Capture the cell that displays the provided text and extract its [x, y] central coordinate. 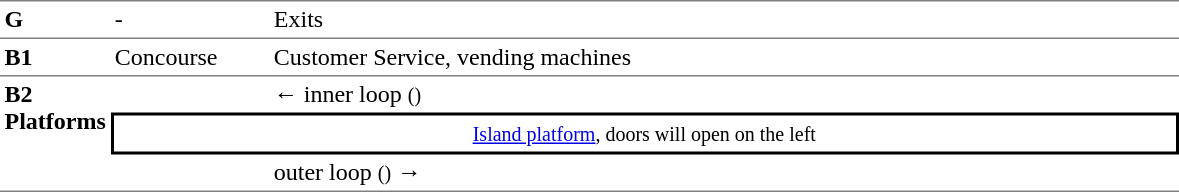
G [55, 19]
← inner loop () [724, 94]
Exits [724, 19]
Island platform, doors will open on the left [644, 133]
- [190, 19]
B1 [55, 58]
Concourse [190, 58]
B2Platforms [55, 134]
outer loop () → [724, 173]
Customer Service, vending machines [724, 58]
